Determine the (X, Y) coordinate at the center of the cell enclosing the given text.  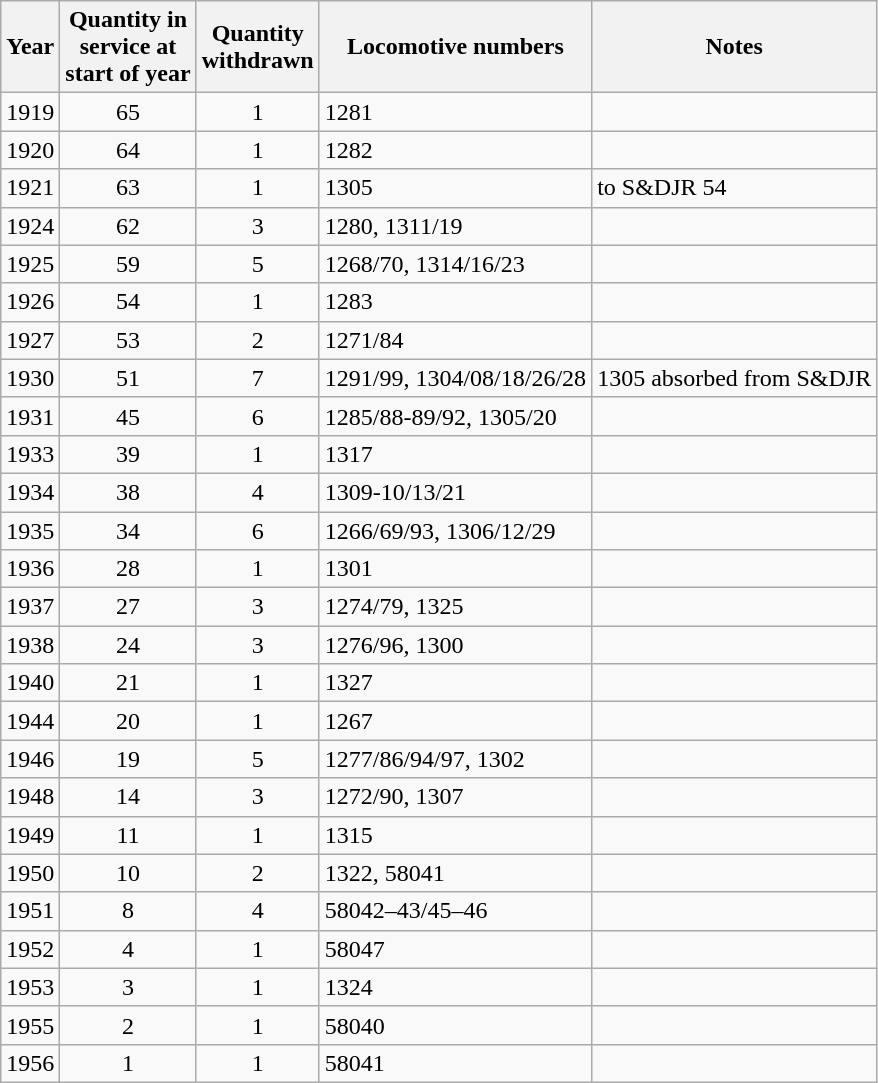
1935 (30, 531)
1938 (30, 645)
1952 (30, 949)
1283 (455, 302)
21 (128, 683)
1280, 1311/19 (455, 226)
64 (128, 150)
1301 (455, 569)
7 (258, 378)
1933 (30, 454)
38 (128, 492)
58047 (455, 949)
1956 (30, 1063)
20 (128, 721)
1305 absorbed from S&DJR (734, 378)
1291/99, 1304/08/18/26/28 (455, 378)
1282 (455, 150)
1931 (30, 416)
1934 (30, 492)
1937 (30, 607)
19 (128, 759)
1281 (455, 112)
11 (128, 835)
58042–43/45–46 (455, 911)
1940 (30, 683)
1950 (30, 873)
1317 (455, 454)
1324 (455, 987)
1315 (455, 835)
1274/79, 1325 (455, 607)
63 (128, 188)
1267 (455, 721)
1955 (30, 1025)
10 (128, 873)
1309-10/13/21 (455, 492)
51 (128, 378)
1277/86/94/97, 1302 (455, 759)
Quantitywithdrawn (258, 47)
1919 (30, 112)
1285/88-89/92, 1305/20 (455, 416)
59 (128, 264)
62 (128, 226)
65 (128, 112)
8 (128, 911)
28 (128, 569)
1926 (30, 302)
1271/84 (455, 340)
Year (30, 47)
1924 (30, 226)
1944 (30, 721)
54 (128, 302)
1930 (30, 378)
1327 (455, 683)
24 (128, 645)
1946 (30, 759)
53 (128, 340)
1927 (30, 340)
34 (128, 531)
27 (128, 607)
1272/90, 1307 (455, 797)
1322, 58041 (455, 873)
to S&DJR 54 (734, 188)
1276/96, 1300 (455, 645)
1951 (30, 911)
1949 (30, 835)
1925 (30, 264)
Notes (734, 47)
45 (128, 416)
1920 (30, 150)
58040 (455, 1025)
1948 (30, 797)
1953 (30, 987)
Quantity inservice atstart of year (128, 47)
Locomotive numbers (455, 47)
58041 (455, 1063)
1936 (30, 569)
14 (128, 797)
1921 (30, 188)
1268/70, 1314/16/23 (455, 264)
1266/69/93, 1306/12/29 (455, 531)
39 (128, 454)
1305 (455, 188)
